Return the [X, Y] coordinate for the center point of the cell that contains the specified text.  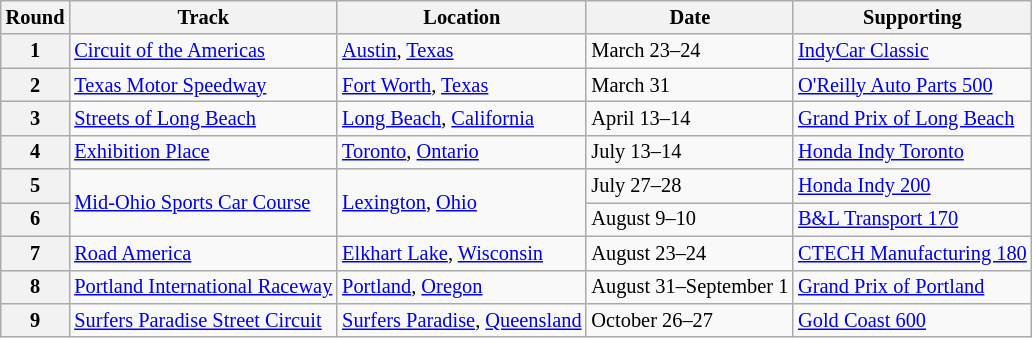
August 9–10 [690, 219]
March 31 [690, 85]
Texas Motor Speedway [203, 85]
August 31–September 1 [690, 287]
July 27–28 [690, 186]
6 [36, 219]
Honda Indy Toronto [912, 152]
Surfers Paradise, Queensland [462, 320]
Round [36, 17]
Surfers Paradise Street Circuit [203, 320]
July 13–14 [690, 152]
Circuit of the Americas [203, 51]
Gold Coast 600 [912, 320]
Lexington, Ohio [462, 202]
March 23–24 [690, 51]
Elkhart Lake, Wisconsin [462, 253]
7 [36, 253]
Fort Worth, Texas [462, 85]
Grand Prix of Long Beach [912, 118]
8 [36, 287]
Honda Indy 200 [912, 186]
Track [203, 17]
4 [36, 152]
Long Beach, California [462, 118]
Date [690, 17]
October 26–27 [690, 320]
Portland, Oregon [462, 287]
IndyCar Classic [912, 51]
Toronto, Ontario [462, 152]
Road America [203, 253]
Streets of Long Beach [203, 118]
Supporting [912, 17]
August 23–24 [690, 253]
Mid-Ohio Sports Car Course [203, 202]
Grand Prix of Portland [912, 287]
O'Reilly Auto Parts 500 [912, 85]
Austin, Texas [462, 51]
2 [36, 85]
Exhibition Place [203, 152]
CTECH Manufacturing 180 [912, 253]
B&L Transport 170 [912, 219]
9 [36, 320]
1 [36, 51]
3 [36, 118]
April 13–14 [690, 118]
Location [462, 17]
5 [36, 186]
Portland International Raceway [203, 287]
